Extract the [x, y] coordinate from the center of the cell holding the provided text.  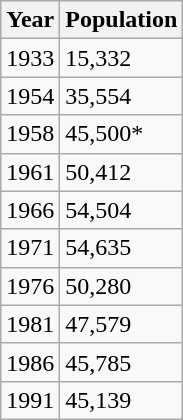
15,332 [122, 58]
54,504 [122, 210]
1966 [30, 210]
Year [30, 20]
47,579 [122, 324]
45,785 [122, 362]
1991 [30, 400]
1976 [30, 286]
45,139 [122, 400]
1971 [30, 248]
1933 [30, 58]
50,412 [122, 172]
45,500* [122, 134]
1954 [30, 96]
1986 [30, 362]
35,554 [122, 96]
1961 [30, 172]
1958 [30, 134]
Population [122, 20]
1981 [30, 324]
54,635 [122, 248]
50,280 [122, 286]
